Scan for the cell matching the given text and deliver its (x, y) coordinate at center. 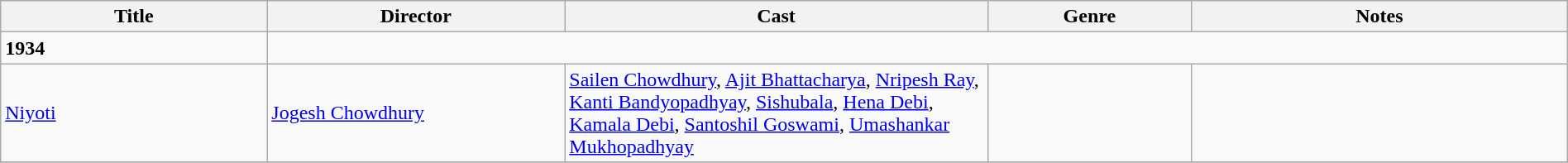
Sailen Chowdhury, Ajit Bhattacharya, Nripesh Ray, Kanti Bandyopadhyay, Sishubala, Hena Debi, Kamala Debi, Santoshil Goswami, Umashankar Mukhopadhyay (777, 113)
1934 (134, 48)
Niyoti (134, 113)
Genre (1089, 17)
Director (416, 17)
Title (134, 17)
Cast (777, 17)
Notes (1379, 17)
Jogesh Chowdhury (416, 113)
